Detect which cell encompasses the target text, then output its (X, Y) center coordinate. 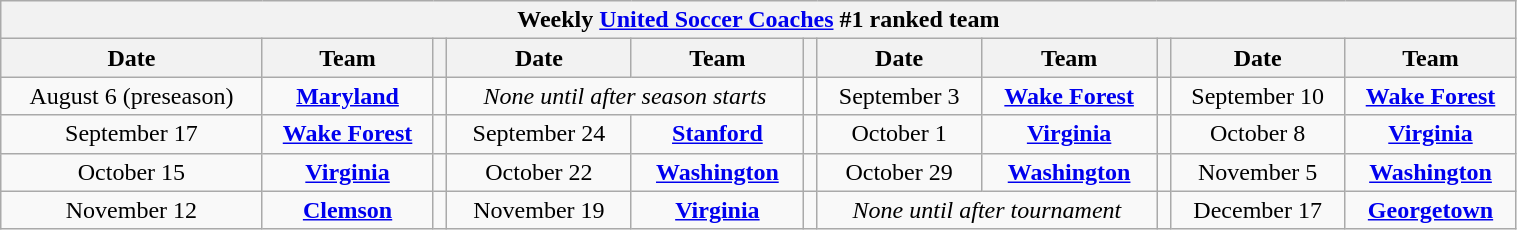
Maryland (348, 96)
November 19 (538, 210)
None until after season starts (624, 96)
Stanford (717, 134)
Weekly United Soccer Coaches #1 ranked team (758, 20)
November 12 (132, 210)
November 5 (1258, 172)
December 17 (1258, 210)
Clemson (348, 210)
September 10 (1258, 96)
October 22 (538, 172)
September 17 (132, 134)
September 3 (899, 96)
August 6 (preseason) (132, 96)
October 8 (1258, 134)
October 1 (899, 134)
September 24 (538, 134)
None until after tournament (987, 210)
October 15 (132, 172)
Georgetown (1430, 210)
October 29 (899, 172)
